Find where the given text appears and provide that cell's center as [X, Y] coordinate. 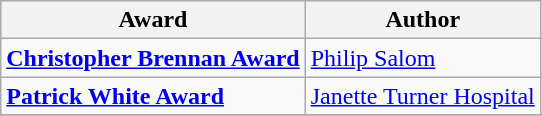
Janette Turner Hospital [422, 96]
Author [422, 20]
Philip Salom [422, 58]
Award [153, 20]
Patrick White Award [153, 96]
Christopher Brennan Award [153, 58]
